Return [X, Y] of the center of cell containing provided text 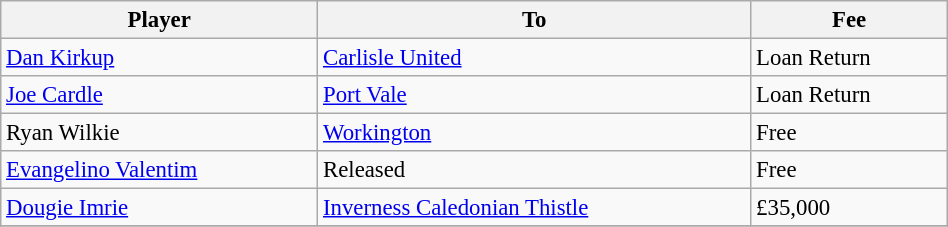
Carlisle United [534, 58]
Released [534, 170]
Fee [849, 20]
Evangelino Valentim [160, 170]
Dan Kirkup [160, 58]
£35,000 [849, 208]
To [534, 20]
Dougie Imrie [160, 208]
Player [160, 20]
Inverness Caledonian Thistle [534, 208]
Workington [534, 133]
Ryan Wilkie [160, 133]
Joe Cardle [160, 95]
Port Vale [534, 95]
